Determine the [X, Y] coordinate at the center of the cell enclosing the given text.  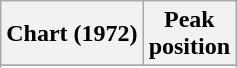
Peakposition [189, 34]
Chart (1972) [72, 34]
